From the cell containing the given text, extract its center point as [X, Y] coordinate. 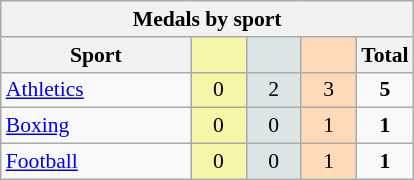
5 [384, 90]
Total [384, 55]
Sport [96, 55]
Boxing [96, 126]
2 [274, 90]
3 [328, 90]
Athletics [96, 90]
Medals by sport [208, 19]
Football [96, 162]
